Return (X, Y) of the center of cell containing provided text 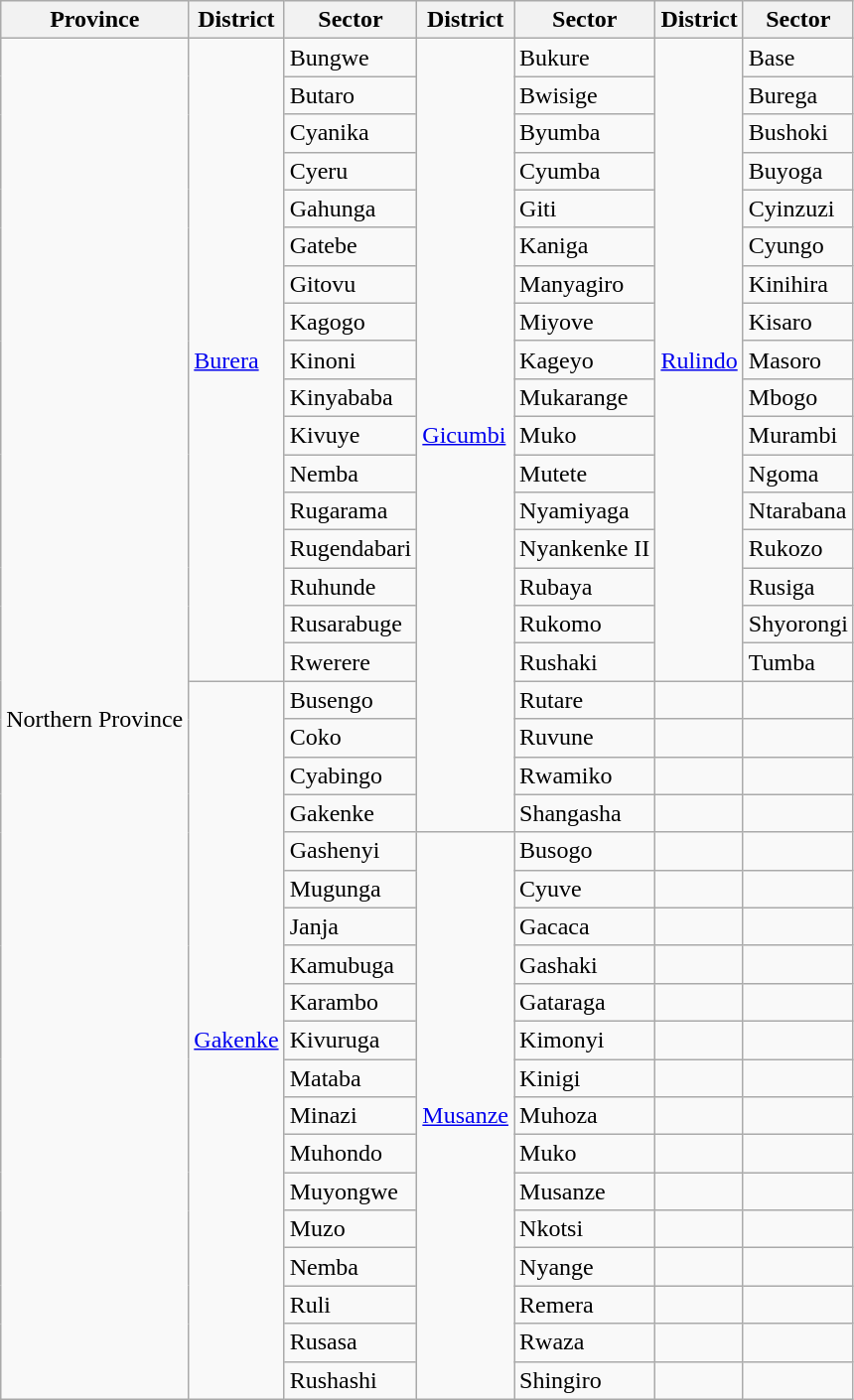
Mutete (585, 474)
Rwamiko (585, 775)
Ruvune (585, 738)
Burega (798, 95)
Gitovu (351, 284)
Byumba (585, 133)
Cyeru (351, 171)
Bwisige (585, 95)
Rwaza (585, 1342)
Mbogo (798, 397)
Rukomo (585, 625)
Kinigi (585, 1077)
Masoro (798, 359)
Janja (351, 926)
Gashaki (585, 964)
Nyamiyaga (585, 511)
Ngoma (798, 474)
Cyungo (798, 246)
Busogo (585, 851)
Kaniga (585, 246)
Busengo (351, 700)
Rubaya (585, 587)
Mugunga (351, 889)
Gatebe (351, 246)
Kisaro (798, 322)
Cyanika (351, 133)
Gicumbi (466, 435)
Rukozo (798, 549)
Kinyababa (351, 397)
Gacaca (585, 926)
Karambo (351, 1002)
Remera (585, 1305)
Rugendabari (351, 549)
Rwerere (351, 662)
Kamubuga (351, 964)
Shingiro (585, 1380)
Ruhunde (351, 587)
Kivuye (351, 435)
Giti (585, 209)
Bushoki (798, 133)
Coko (351, 738)
Gataraga (585, 1002)
Kinoni (351, 359)
Ruli (351, 1305)
Cyinzuzi (798, 209)
Muhondo (351, 1154)
Gahunga (351, 209)
Rutare (585, 700)
Province (95, 20)
Mataba (351, 1077)
Kivuruga (351, 1040)
Rushaki (585, 662)
Nkotsi (585, 1229)
Minazi (351, 1116)
Kinihira (798, 284)
Miyove (585, 322)
Shangasha (585, 813)
Muyongwe (351, 1191)
Nyankenke II (585, 549)
Rusasa (351, 1342)
Shyorongi (798, 625)
Rulindo (699, 359)
Kagogo (351, 322)
Gashenyi (351, 851)
Cyumba (585, 171)
Butaro (351, 95)
Tumba (798, 662)
Muzo (351, 1229)
Bungwe (351, 58)
Buyoga (798, 171)
Rugarama (351, 511)
Rushashi (351, 1380)
Cyuve (585, 889)
Rusarabuge (351, 625)
Kageyo (585, 359)
Nyange (585, 1267)
Burera (236, 359)
Manyagiro (585, 284)
Rusiga (798, 587)
Murambi (798, 435)
Muhoza (585, 1116)
Base (798, 58)
Ntarabana (798, 511)
Kimonyi (585, 1040)
Northern Province (95, 719)
Cyabingo (351, 775)
Bukure (585, 58)
Mukarange (585, 397)
